From the cell containing the given text, extract its center point as (x, y) coordinate. 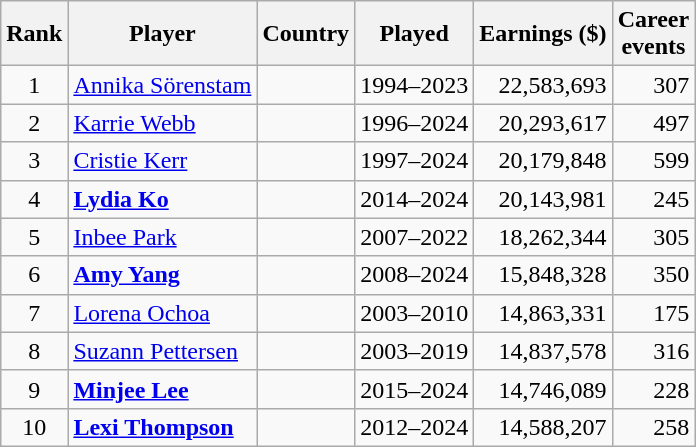
258 (654, 427)
Rank (34, 34)
14,863,331 (543, 313)
8 (34, 351)
20,143,981 (543, 199)
20,179,848 (543, 161)
350 (654, 275)
14,588,207 (543, 427)
Cristie Kerr (162, 161)
Annika Sörenstam (162, 85)
Lexi Thompson (162, 427)
175 (654, 313)
2 (34, 123)
307 (654, 85)
2012–2024 (414, 427)
2015–2024 (414, 389)
6 (34, 275)
Country (306, 34)
2008–2024 (414, 275)
4 (34, 199)
Suzann Pettersen (162, 351)
14,837,578 (543, 351)
Minjee Lee (162, 389)
Played (414, 34)
1994–2023 (414, 85)
22,583,693 (543, 85)
Inbee Park (162, 237)
10 (34, 427)
Karrie Webb (162, 123)
1 (34, 85)
9 (34, 389)
2014–2024 (414, 199)
Lydia Ko (162, 199)
2003–2010 (414, 313)
1996–2024 (414, 123)
14,746,089 (543, 389)
Careerevents (654, 34)
18,262,344 (543, 237)
305 (654, 237)
5 (34, 237)
Earnings ($) (543, 34)
1997–2024 (414, 161)
3 (34, 161)
497 (654, 123)
2003–2019 (414, 351)
Lorena Ochoa (162, 313)
599 (654, 161)
20,293,617 (543, 123)
316 (654, 351)
228 (654, 389)
15,848,328 (543, 275)
245 (654, 199)
7 (34, 313)
2007–2022 (414, 237)
Amy Yang (162, 275)
Player (162, 34)
